Detect which cell encompasses the target text, then output its (x, y) center coordinate. 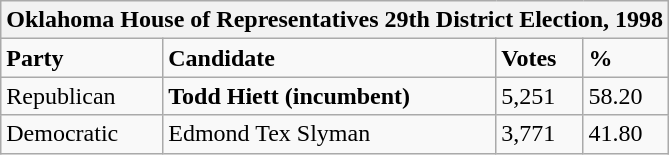
Votes (540, 58)
Democratic (82, 134)
Republican (82, 96)
Oklahoma House of Representatives 29th District Election, 1998 (335, 20)
Todd Hiett (incumbent) (330, 96)
3,771 (540, 134)
Candidate (330, 58)
Party (82, 58)
41.80 (626, 134)
Edmond Tex Slyman (330, 134)
% (626, 58)
5,251 (540, 96)
58.20 (626, 96)
